Determine the [x, y] coordinate at the center of the cell enclosing the given text.  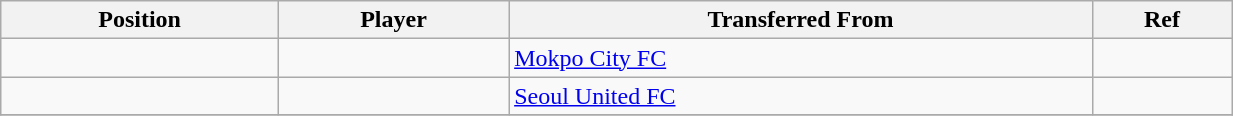
Ref [1162, 20]
Transferred From [801, 20]
Mokpo City FC [801, 58]
Player [393, 20]
Position [140, 20]
Seoul United FC [801, 96]
